Return the [X, Y] coordinate for the center point of the cell that contains the specified text.  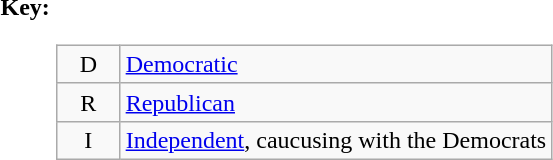
Democratic [336, 64]
D [89, 64]
Independent, caucusing with the Democrats [336, 140]
I [89, 140]
R [89, 102]
Republican [336, 102]
